For the text-containing cell, return its midpoint in [x, y] coordinate format. 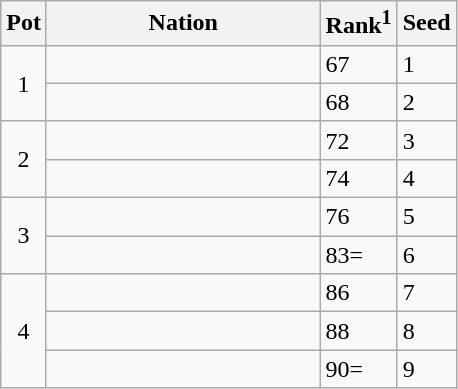
Rank1 [358, 24]
83= [358, 255]
9 [426, 369]
6 [426, 255]
7 [426, 293]
5 [426, 217]
76 [358, 217]
Pot [24, 24]
67 [358, 64]
Nation [183, 24]
90= [358, 369]
Seed [426, 24]
68 [358, 102]
72 [358, 140]
8 [426, 331]
88 [358, 331]
74 [358, 178]
86 [358, 293]
